From the cell containing the given text, extract its center point as (X, Y) coordinate. 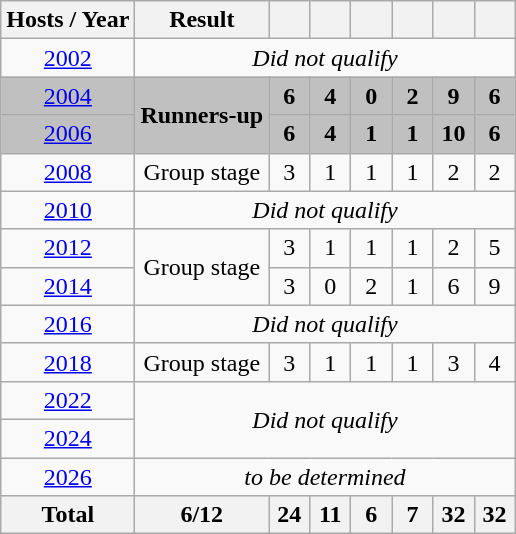
Runners-up (202, 115)
2010 (68, 210)
2026 (68, 477)
2004 (68, 96)
2024 (68, 438)
24 (290, 515)
11 (330, 515)
2002 (68, 58)
Result (202, 20)
2008 (68, 172)
Total (68, 515)
5 (494, 248)
to be determined (325, 477)
2016 (68, 324)
2022 (68, 400)
Hosts / Year (68, 20)
2012 (68, 248)
2014 (68, 286)
2018 (68, 362)
6/12 (202, 515)
10 (454, 134)
2006 (68, 134)
7 (412, 515)
